Provide the (x, y) coordinate of the cell's center where the given text is located.  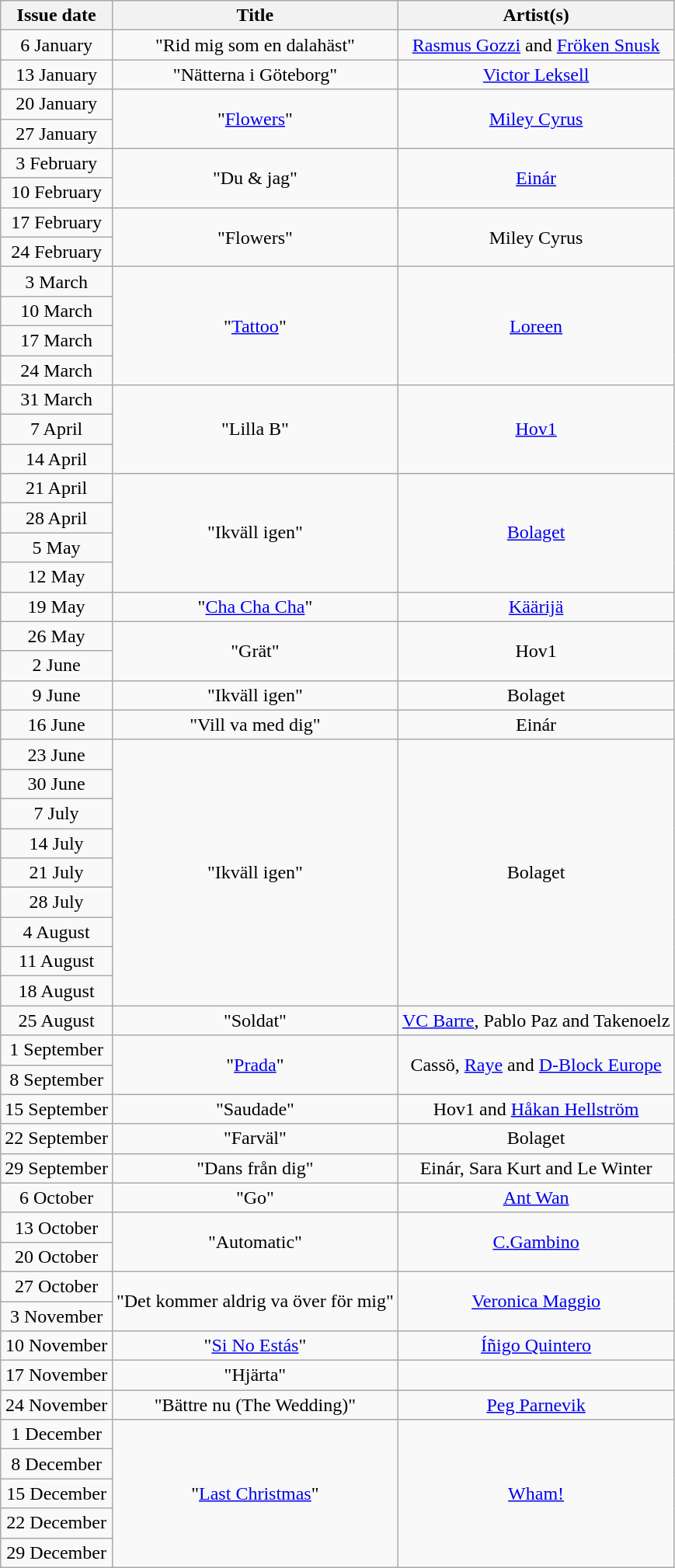
15 September (57, 1109)
13 October (57, 1227)
10 February (57, 193)
3 February (57, 163)
18 August (57, 991)
30 June (57, 784)
27 October (57, 1286)
1 September (57, 1050)
"Prada" (255, 1065)
27 January (57, 134)
14 July (57, 843)
16 June (57, 725)
8 December (57, 1464)
3 March (57, 281)
23 June (57, 754)
Käärijä (536, 607)
6 January (57, 45)
22 December (57, 1523)
25 August (57, 1020)
"Soldat" (255, 1020)
8 September (57, 1080)
Íñigo Quintero (536, 1346)
Issue date (57, 16)
13 January (57, 75)
1 December (57, 1434)
"Dans från dig" (255, 1168)
31 March (57, 400)
24 February (57, 252)
"Rid mig som en dalahäst" (255, 45)
"Go" (255, 1198)
"Farväl" (255, 1139)
28 July (57, 902)
Ant Wan (536, 1198)
"Det kommer aldrig va över för mig" (255, 1301)
29 September (57, 1168)
"Grät" (255, 651)
"Lilla B" (255, 429)
17 November (57, 1375)
Loreen (536, 325)
7 July (57, 813)
12 May (57, 577)
20 October (57, 1257)
"Nätterna i Göteborg" (255, 75)
"Vill va med dig" (255, 725)
"Hjärta" (255, 1375)
19 May (57, 607)
17 March (57, 340)
2 June (57, 666)
Rasmus Gozzi and Fröken Snusk (536, 45)
Cassö, Raye and D-Block Europe (536, 1065)
22 September (57, 1139)
15 December (57, 1493)
14 April (57, 459)
9 June (57, 695)
"Du & jag" (255, 178)
5 May (57, 548)
28 April (57, 518)
7 April (57, 429)
Title (255, 16)
"Bättre nu (The Wedding)" (255, 1405)
24 November (57, 1405)
4 August (57, 932)
26 May (57, 636)
Peg Parnevik (536, 1405)
11 August (57, 961)
17 February (57, 222)
"Si No Estás" (255, 1346)
VC Barre, Pablo Paz and Takenoelz (536, 1020)
10 November (57, 1346)
21 April (57, 488)
29 December (57, 1552)
"Cha Cha Cha" (255, 607)
Einár, Sara Kurt and Le Winter (536, 1168)
6 October (57, 1198)
24 March (57, 370)
3 November (57, 1316)
Veronica Maggio (536, 1301)
C.Gambino (536, 1242)
20 January (57, 104)
10 March (57, 311)
"Saudade" (255, 1109)
Hov1 and Håkan Hellström (536, 1109)
"Tattoo" (255, 325)
Wham! (536, 1493)
Victor Leksell (536, 75)
Artist(s) (536, 16)
21 July (57, 873)
"Automatic" (255, 1242)
"Last Christmas" (255, 1493)
